Detect which cell encompasses the target text, then output its [X, Y] center coordinate. 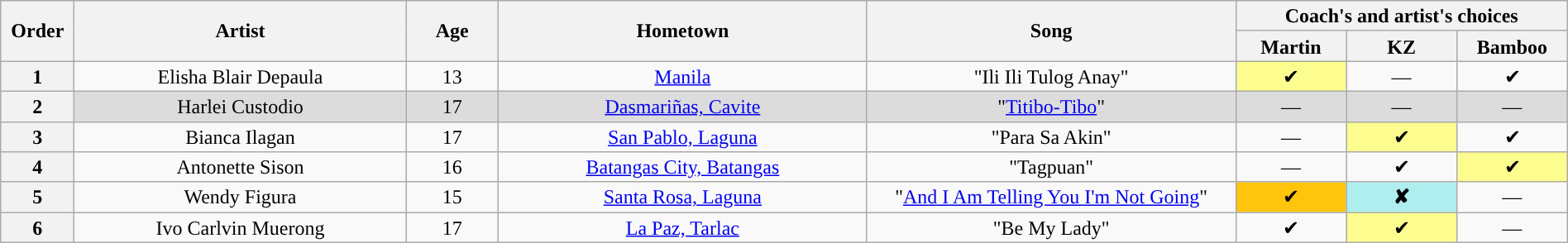
4 [38, 167]
Artist [240, 31]
Elisha Blair Depaula [240, 76]
"And I Am Telling You I'm Not Going" [1051, 197]
Wendy Figura [240, 197]
5 [38, 197]
Santa Rosa, Laguna [682, 197]
Antonette Sison [240, 167]
Bianca Ilagan [240, 137]
"Titibo-Tibo" [1051, 106]
13 [452, 76]
"Be My Lady" [1051, 228]
Manila [682, 76]
Coach's and artist's choices [1401, 17]
KZ [1402, 46]
"Tagpuan" [1051, 167]
San Pablo, Laguna [682, 137]
2 [38, 106]
"Para Sa Akin" [1051, 137]
6 [38, 228]
Age [452, 31]
Hometown [682, 31]
Batangas City, Batangas [682, 167]
16 [452, 167]
Order [38, 31]
Martin [1291, 46]
"Ili Ili Tulog Anay" [1051, 76]
Dasmariñas, Cavite [682, 106]
1 [38, 76]
Song [1051, 31]
La Paz, Tarlac [682, 228]
15 [452, 197]
Bamboo [1512, 46]
Ivo Carlvin Muerong [240, 228]
✘ [1402, 197]
3 [38, 137]
Harlei Custodio [240, 106]
